Return [x, y] of the center of cell containing provided text 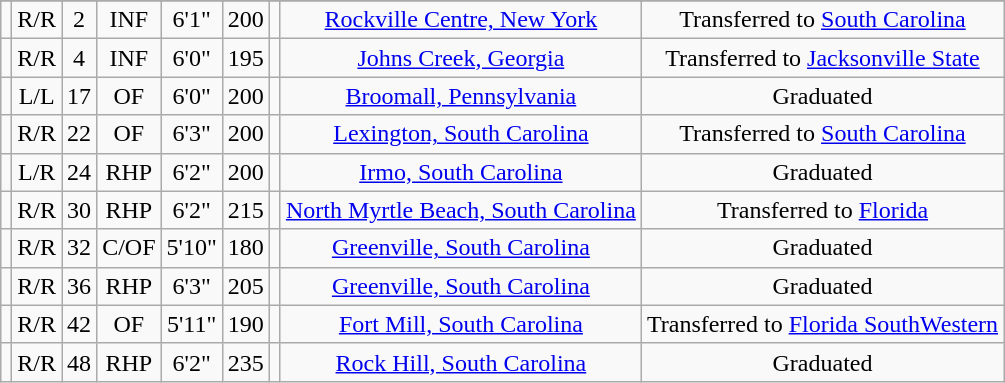
17 [80, 96]
30 [80, 210]
Transferred to Florida [822, 210]
24 [80, 172]
42 [80, 324]
Rock Hill, South Carolina [460, 362]
22 [80, 134]
L/L [37, 96]
215 [246, 210]
235 [246, 362]
Fort Mill, South Carolina [460, 324]
5'11" [192, 324]
32 [80, 248]
Rockville Centre, New York [460, 20]
Irmo, South Carolina [460, 172]
Broomall, Pennsylvania [460, 96]
Transferred to Florida SouthWestern [822, 324]
190 [246, 324]
4 [80, 58]
L/R [37, 172]
Johns Creek, Georgia [460, 58]
6'1" [192, 20]
2 [80, 20]
Transferred to Jacksonville State [822, 58]
5'10" [192, 248]
36 [80, 286]
205 [246, 286]
195 [246, 58]
180 [246, 248]
North Myrtle Beach, South Carolina [460, 210]
C/OF [129, 248]
48 [80, 362]
Lexington, South Carolina [460, 134]
